Provide the (X, Y) coordinate of the cell's center where the given text is located.  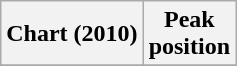
Peakposition (189, 34)
Chart (2010) (72, 34)
